Scan for the cell matching the given text and deliver its (X, Y) coordinate at center. 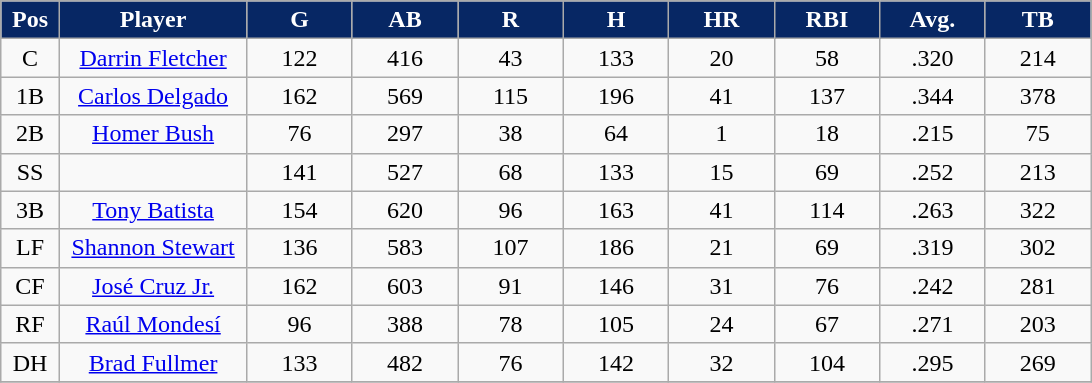
32 (722, 362)
75 (1038, 134)
115 (510, 96)
.344 (932, 96)
68 (510, 172)
H (616, 20)
.319 (932, 248)
214 (1038, 58)
Brad Fullmer (153, 362)
15 (722, 172)
67 (826, 324)
DH (30, 362)
603 (404, 286)
136 (300, 248)
146 (616, 286)
2B (30, 134)
RBI (826, 20)
583 (404, 248)
31 (722, 286)
569 (404, 96)
322 (1038, 210)
137 (826, 96)
91 (510, 286)
SS (30, 172)
107 (510, 248)
24 (722, 324)
142 (616, 362)
Player (153, 20)
1B (30, 96)
105 (616, 324)
HR (722, 20)
CF (30, 286)
213 (1038, 172)
203 (1038, 324)
.252 (932, 172)
527 (404, 172)
482 (404, 362)
416 (404, 58)
154 (300, 210)
.215 (932, 134)
196 (616, 96)
TB (1038, 20)
186 (616, 248)
302 (1038, 248)
378 (1038, 96)
281 (1038, 286)
Pos (30, 20)
21 (722, 248)
Tony Batista (153, 210)
114 (826, 210)
C (30, 58)
G (300, 20)
.295 (932, 362)
43 (510, 58)
R (510, 20)
Raúl Mondesí (153, 324)
620 (404, 210)
.263 (932, 210)
38 (510, 134)
163 (616, 210)
20 (722, 58)
RF (30, 324)
.242 (932, 286)
Avg. (932, 20)
Carlos Delgado (153, 96)
José Cruz Jr. (153, 286)
64 (616, 134)
388 (404, 324)
3B (30, 210)
58 (826, 58)
1 (722, 134)
.320 (932, 58)
141 (300, 172)
104 (826, 362)
AB (404, 20)
Shannon Stewart (153, 248)
Homer Bush (153, 134)
297 (404, 134)
78 (510, 324)
122 (300, 58)
269 (1038, 362)
LF (30, 248)
.271 (932, 324)
Darrin Fletcher (153, 58)
18 (826, 134)
